Output the [X, Y] coordinate of the center of the cell containing the given text.  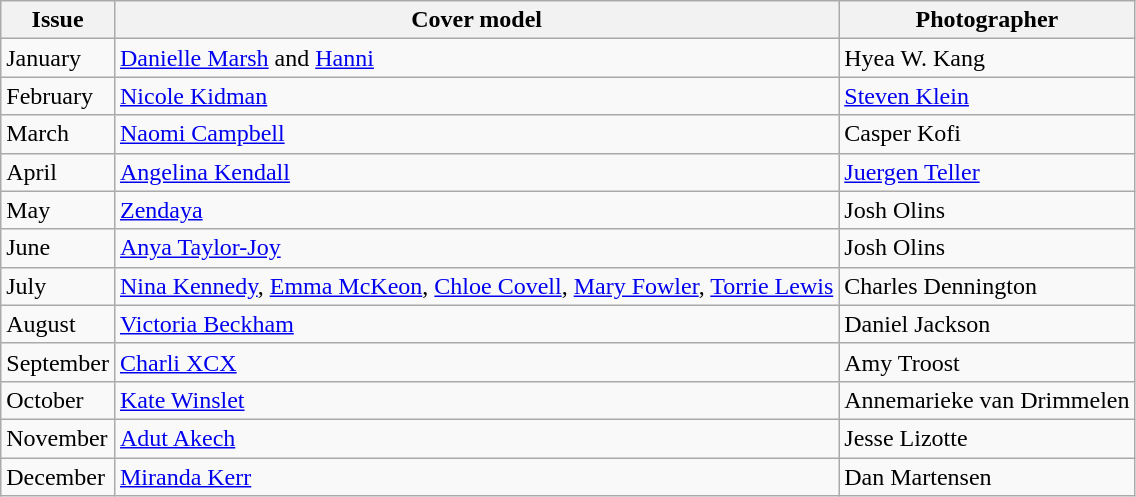
Annemarieke van Drimmelen [987, 400]
Danielle Marsh and Hanni [476, 58]
September [58, 362]
December [58, 477]
October [58, 400]
August [58, 324]
Adut Akech [476, 438]
March [58, 134]
Nicole Kidman [476, 96]
Naomi Campbell [476, 134]
April [58, 172]
Nina Kennedy, Emma McKeon, Chloe Covell, Mary Fowler, Torrie Lewis [476, 286]
May [58, 210]
Daniel Jackson [987, 324]
Charli XCX [476, 362]
Hyea W. Kang [987, 58]
Kate Winslet [476, 400]
Cover model [476, 20]
Anya Taylor-Joy [476, 248]
Miranda Kerr [476, 477]
June [58, 248]
Juergen Teller [987, 172]
January [58, 58]
Casper Kofi [987, 134]
Issue [58, 20]
Dan Martensen [987, 477]
Steven Klein [987, 96]
February [58, 96]
November [58, 438]
Jesse Lizotte [987, 438]
Amy Troost [987, 362]
Victoria Beckham [476, 324]
Zendaya [476, 210]
July [58, 286]
Charles Dennington [987, 286]
Photographer [987, 20]
Angelina Kendall [476, 172]
